Determine the [x, y] coordinate at the center of the cell enclosing the given text.  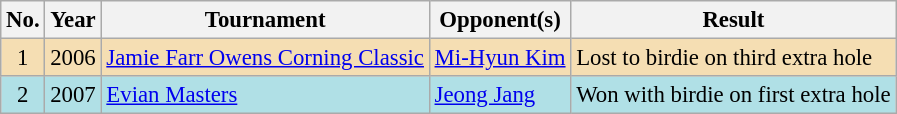
Year [73, 20]
Evian Masters [265, 95]
1 [23, 58]
Mi-Hyun Kim [500, 58]
Tournament [265, 20]
Jeong Jang [500, 95]
2006 [73, 58]
Lost to birdie on third extra hole [734, 58]
2007 [73, 95]
No. [23, 20]
2 [23, 95]
Opponent(s) [500, 20]
Result [734, 20]
Jamie Farr Owens Corning Classic [265, 58]
Won with birdie on first extra hole [734, 95]
